Determine the [x, y] coordinate at the center of the cell enclosing the given text.  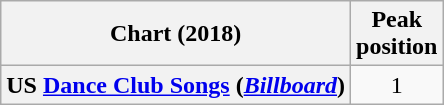
1 [397, 85]
Chart (2018) [176, 34]
US Dance Club Songs (Billboard) [176, 85]
Peakposition [397, 34]
